From the cell containing the given text, extract its center point as [x, y] coordinate. 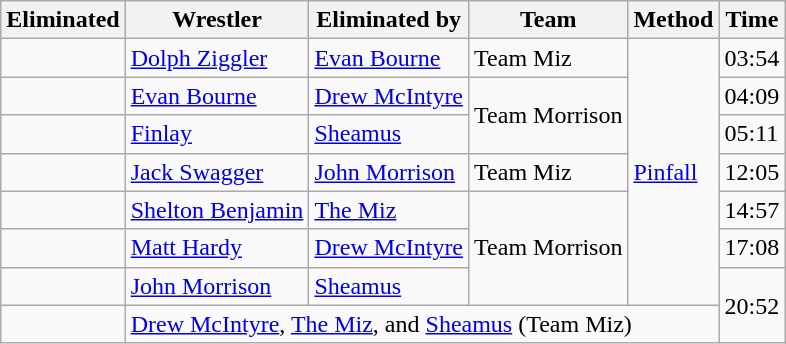
The Miz [389, 210]
04:09 [752, 96]
Matt Hardy [217, 248]
Team [548, 20]
Drew McIntyre, The Miz, and Sheamus (Team Miz) [422, 324]
05:11 [752, 134]
Finlay [217, 134]
17:08 [752, 248]
Dolph Ziggler [217, 58]
12:05 [752, 172]
Time [752, 20]
14:57 [752, 210]
03:54 [752, 58]
20:52 [752, 305]
Eliminated [63, 20]
Method [674, 20]
Wrestler [217, 20]
Jack Swagger [217, 172]
Pinfall [674, 172]
Eliminated by [389, 20]
Shelton Benjamin [217, 210]
